Return (X, Y) of the center of cell containing provided text 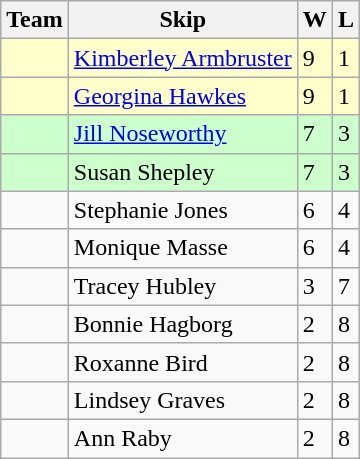
Kimberley Armbruster (182, 58)
Bonnie Hagborg (182, 324)
Lindsey Graves (182, 400)
Stephanie Jones (182, 210)
Susan Shepley (182, 172)
Skip (182, 20)
L (346, 20)
Team (35, 20)
Monique Masse (182, 248)
Georgina Hawkes (182, 96)
Tracey Hubley (182, 286)
Ann Raby (182, 438)
Jill Noseworthy (182, 134)
Roxanne Bird (182, 362)
W (314, 20)
